Extract the (X, Y) coordinate from the center of the cell holding the provided text.  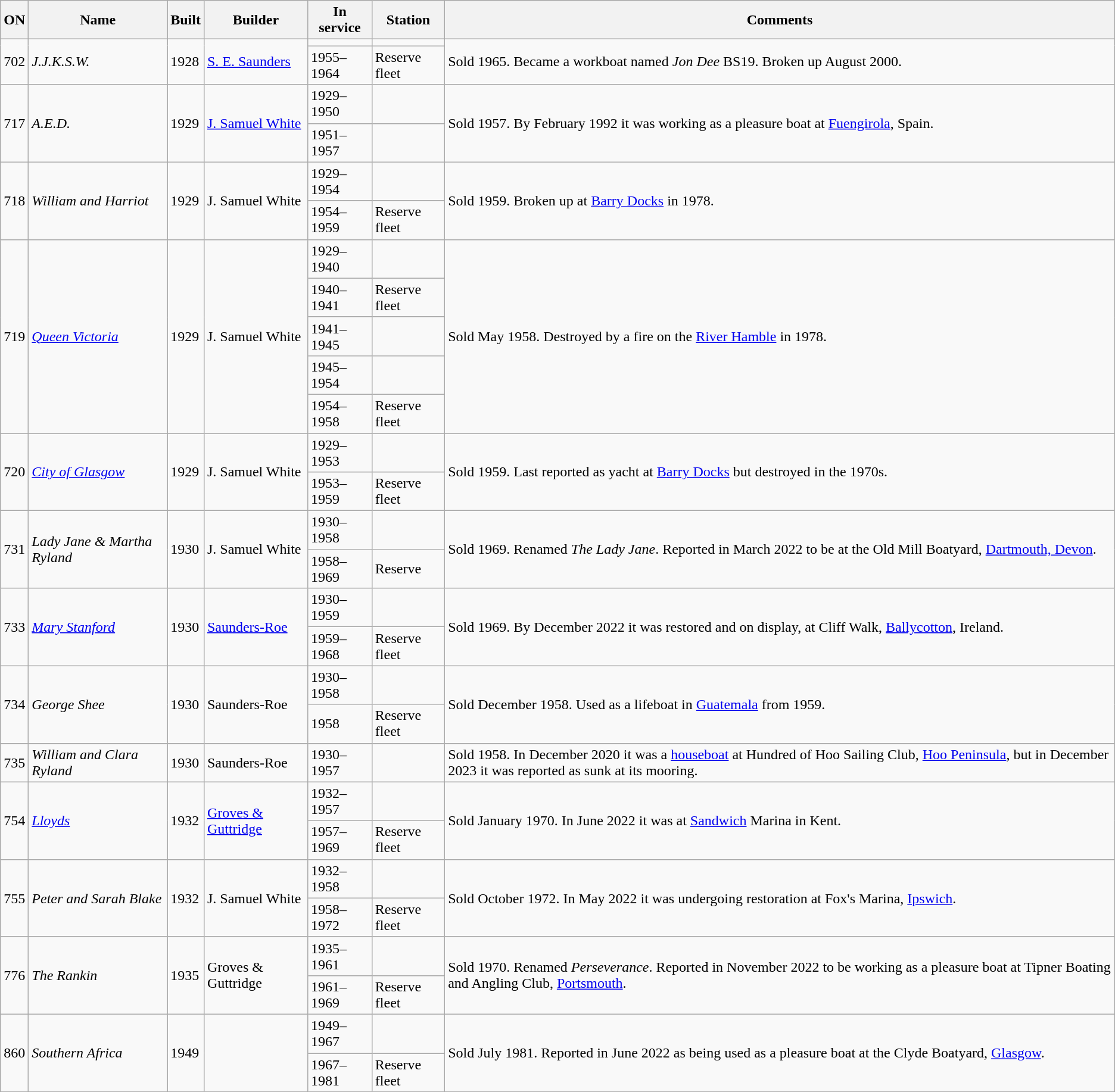
Mary Stanford (98, 627)
1929–1940 (340, 258)
Sold 1970. Renamed Perseverance. Reported in November 2022 to be working as a pleasure boat at Tipner Boating and Angling Club, Portsmouth. (780, 975)
Sold 1969. Renamed The Lady Jane. Reported in March 2022 to be at the Old Mill Boatyard, Dartmouth, Devon. (780, 550)
J.J.K.S.W. (98, 62)
1954–1959 (340, 220)
Sold 1959. Broken up at Barry Docks in 1978. (780, 201)
Sold December 1958. Used as a lifeboat in Guatemala from 1959. (780, 704)
1935 (186, 975)
1935–1961 (340, 956)
735 (14, 762)
1961–1969 (340, 994)
1929–1950 (340, 104)
Sold October 1972. In May 2022 it was undergoing restoration at Fox's Marina, Ipswich. (780, 898)
1955–1964 (340, 65)
1953–1959 (340, 492)
719 (14, 336)
ON (14, 20)
1929–1954 (340, 181)
755 (14, 898)
Built (186, 20)
Builder (256, 20)
Sold 1969. By December 2022 it was restored and on display, at Cliff Walk, Ballycotton, Ireland. (780, 627)
A.E.D. (98, 123)
Reserve (408, 569)
1940–1941 (340, 298)
860 (14, 1053)
1951–1957 (340, 143)
Sold 1957. By February 1992 it was working as a pleasure boat at Fuengirola, Spain. (780, 123)
1932–1957 (340, 801)
Sold May 1958. Destroyed by a fire on the River Hamble in 1978. (780, 336)
1959–1968 (340, 647)
Sold January 1970. In June 2022 it was at Sandwich Marina in Kent. (780, 820)
1954–1958 (340, 413)
Sold 1965. Became a workboat named Jon Dee BS19. Broken up August 2000. (780, 62)
Station (408, 20)
733 (14, 627)
William and Clara Ryland (98, 762)
1949–1967 (340, 1034)
S. E. Saunders (256, 62)
Queen Victoria (98, 336)
George Shee (98, 704)
1958 (340, 724)
Lloyds (98, 820)
In service (340, 20)
1957–1969 (340, 840)
Sold 1959. Last reported as yacht at Barry Docks but destroyed in the 1970s. (780, 472)
Name (98, 20)
Sold July 1981. Reported in June 2022 as being used as a pleasure boat at the Clyde Boatyard, Glasgow. (780, 1053)
1958–1972 (340, 917)
1949 (186, 1053)
731 (14, 550)
1958–1969 (340, 569)
Comments (780, 20)
718 (14, 201)
Lady Jane & Martha Ryland (98, 550)
1945–1954 (340, 375)
1930–1959 (340, 607)
702 (14, 62)
734 (14, 704)
1929–1953 (340, 453)
1932–1958 (340, 879)
1967–1981 (340, 1072)
776 (14, 975)
City of Glasgow (98, 472)
The Rankin (98, 975)
754 (14, 820)
1941–1945 (340, 336)
William and Harriot (98, 201)
1930–1957 (340, 762)
Southern Africa (98, 1053)
720 (14, 472)
1928 (186, 62)
717 (14, 123)
Peter and Sarah Blake (98, 898)
